For the text-containing cell, return its midpoint in (x, y) coordinate format. 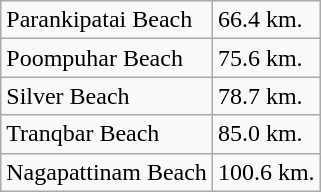
75.6 km. (266, 58)
78.7 km. (266, 96)
Poompuhar Beach (107, 58)
Parankipatai Beach (107, 20)
Tranqbar Beach (107, 134)
100.6 km. (266, 172)
66.4 km. (266, 20)
Silver Beach (107, 96)
85.0 km. (266, 134)
Nagapattinam Beach (107, 172)
